Detect which cell encompasses the target text, then output its [X, Y] center coordinate. 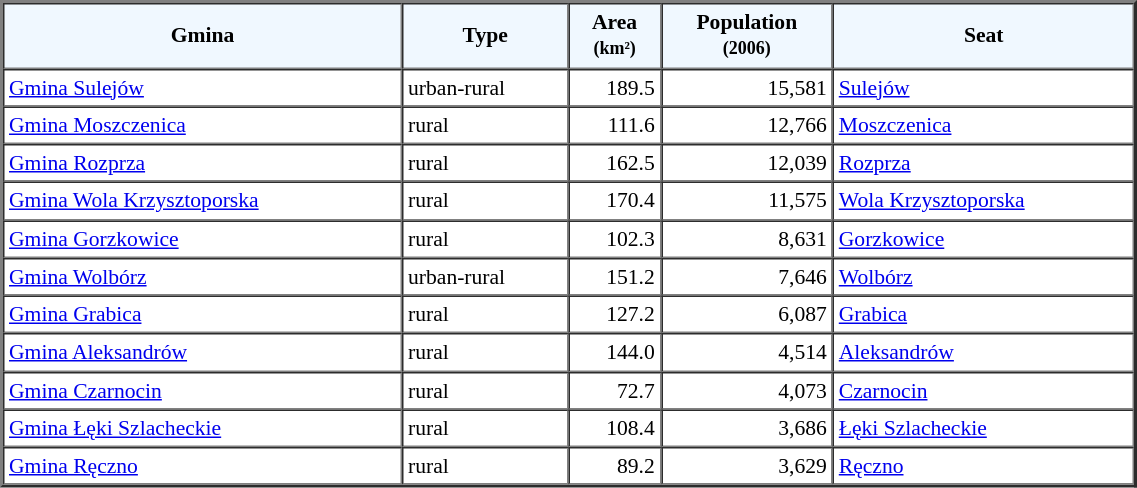
12,766 [747, 125]
Gmina Ręczno [202, 466]
89.2 [614, 466]
151.2 [614, 277]
Area(km²) [614, 36]
4,073 [747, 390]
8,631 [747, 239]
162.5 [614, 163]
Gmina [202, 36]
Wolbórz [984, 277]
4,514 [747, 353]
Grabica [984, 315]
3,629 [747, 466]
11,575 [747, 201]
Gmina Sulejów [202, 87]
12,039 [747, 163]
Czarnocin [984, 390]
Rozprza [984, 163]
6,087 [747, 315]
Gmina Czarnocin [202, 390]
Gmina Wola Krzysztoporska [202, 201]
15,581 [747, 87]
108.4 [614, 428]
Population(2006) [747, 36]
Gmina Aleksandrów [202, 353]
Sulejów [984, 87]
Łęki Szlacheckie [984, 428]
3,686 [747, 428]
Moszczenica [984, 125]
Gmina Moszczenica [202, 125]
Ręczno [984, 466]
7,646 [747, 277]
111.6 [614, 125]
Seat [984, 36]
Aleksandrów [984, 353]
72.7 [614, 390]
102.3 [614, 239]
144.0 [614, 353]
Type [485, 36]
Gmina Gorzkowice [202, 239]
Wola Krzysztoporska [984, 201]
Gmina Łęki Szlacheckie [202, 428]
Gmina Rozprza [202, 163]
170.4 [614, 201]
127.2 [614, 315]
Gorzkowice [984, 239]
Gmina Wolbórz [202, 277]
Gmina Grabica [202, 315]
189.5 [614, 87]
